Search for the cell housing the specified text and yield its (X, Y) center coordinate. 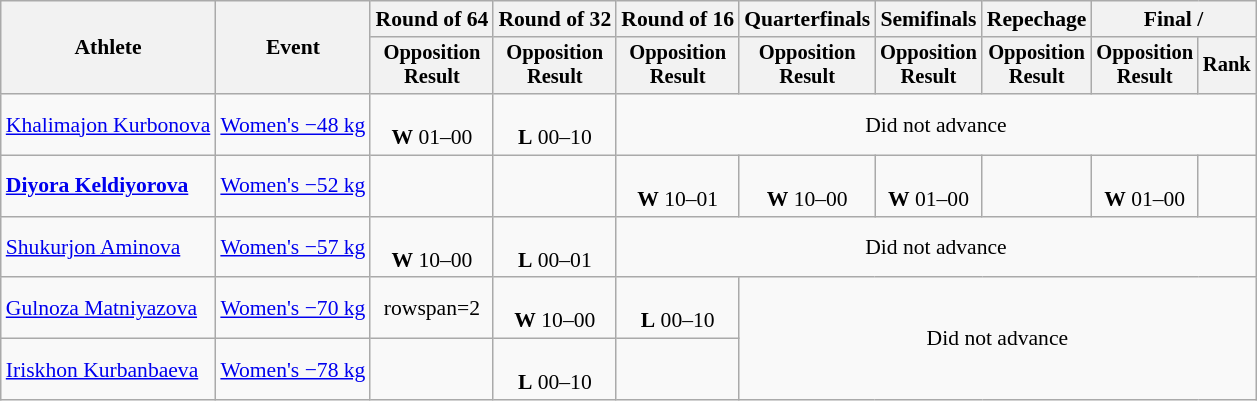
Women's −70 kg (292, 308)
Women's −52 kg (292, 186)
Final / (1173, 19)
Women's −57 kg (292, 248)
Diyora Keldiyorova (108, 186)
L 00–01 (554, 248)
Women's −78 kg (292, 370)
Rank (1227, 66)
Quarterfinals (807, 19)
Round of 64 (432, 19)
Gulnoza Matniyazova (108, 308)
Repechage (1037, 19)
Semifinals (928, 19)
Khalimajon Kurbonova (108, 124)
Round of 16 (678, 19)
Iriskhon Kurbanbaeva (108, 370)
Round of 32 (554, 19)
Athlete (108, 48)
rowspan=2 (432, 308)
Shukurjon Aminova (108, 248)
W 10–01 (678, 186)
Event (292, 48)
Women's −48 kg (292, 124)
